Search for the cell housing the specified text and yield its [X, Y] center coordinate. 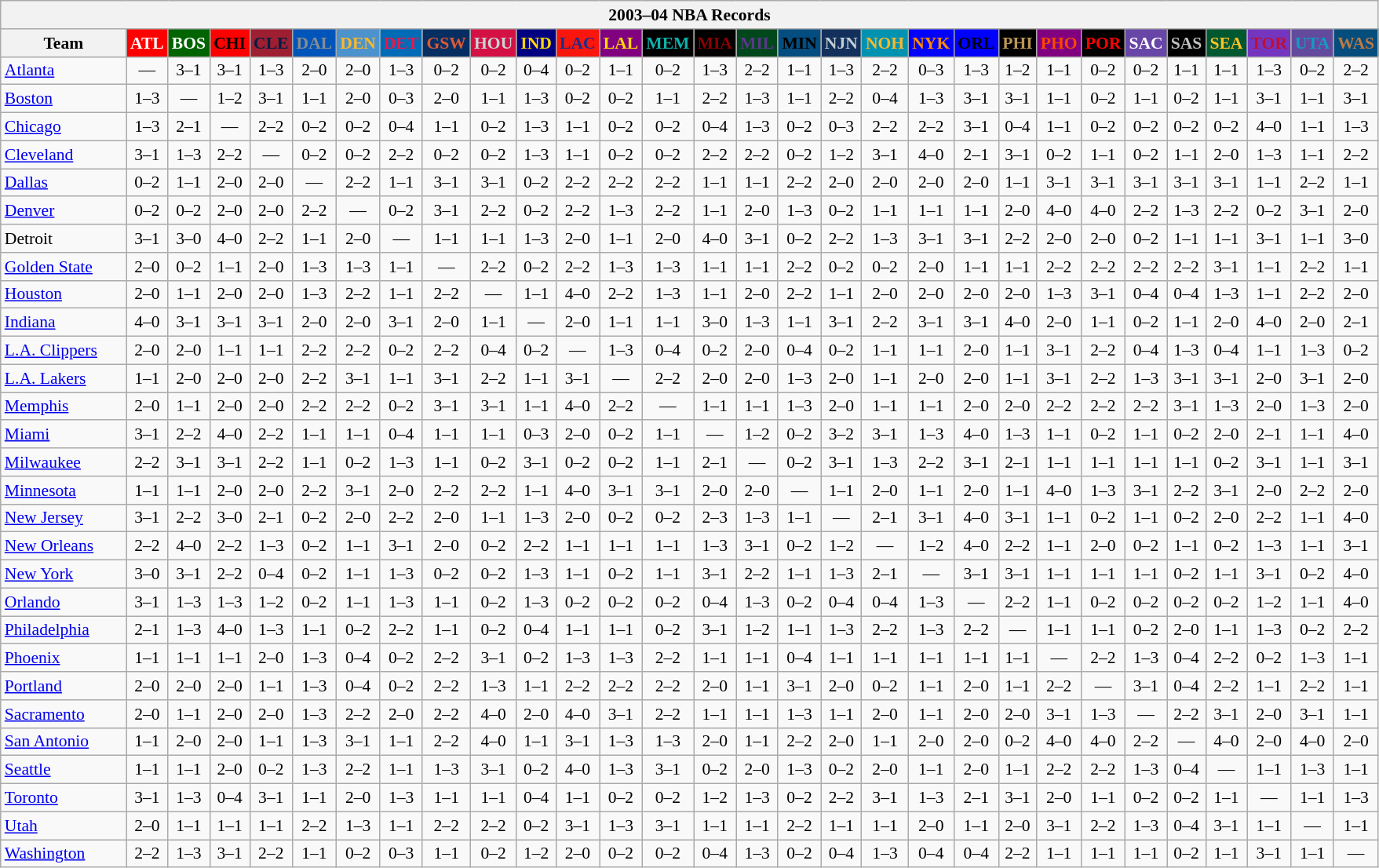
Golden State [64, 267]
Philadelphia [64, 630]
Minnesota [64, 491]
NOH [885, 43]
Utah [64, 826]
NYK [931, 43]
SAS [1187, 43]
LAC [578, 43]
WAS [1356, 43]
Indiana [64, 323]
L.A. Lakers [64, 378]
DEN [358, 43]
2003–04 NBA Records [689, 15]
MIL [757, 43]
Portland [64, 686]
Atlanta [64, 71]
L.A. Clippers [64, 351]
Denver [64, 211]
Washington [64, 854]
SAC [1146, 43]
PHI [1017, 43]
Detroit [64, 239]
3–2 [841, 435]
Chicago [64, 127]
MEM [667, 43]
IND [536, 43]
NJN [841, 43]
LAL [622, 43]
2–3 [715, 518]
HOU [493, 43]
Cleveland [64, 155]
UTA [1312, 43]
Houston [64, 294]
Seattle [64, 770]
Dallas [64, 183]
San Antonio [64, 742]
Miami [64, 435]
DET [402, 43]
MIN [799, 43]
Boston [64, 99]
Phoenix [64, 658]
ORL [976, 43]
Toronto [64, 798]
POR [1104, 43]
DAL [315, 43]
New Orleans [64, 546]
GSW [446, 43]
Team [64, 43]
SEA [1226, 43]
TOR [1270, 43]
BOS [188, 43]
CHI [229, 43]
New Jersey [64, 518]
Sacramento [64, 714]
New York [64, 574]
PHO [1060, 43]
Memphis [64, 407]
Milwaukee [64, 462]
MIA [715, 43]
Orlando [64, 602]
ATL [148, 43]
CLE [272, 43]
